Scan for the cell matching the given text and deliver its [X, Y] coordinate at center. 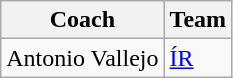
Team [198, 20]
Coach [82, 20]
Antonio Vallejo [82, 58]
ÍR [198, 58]
